Provide the [x, y] coordinate of the cell's center where the given text is located.  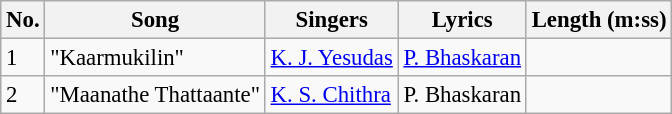
"Maanathe Thattaante" [155, 95]
K. J. Yesudas [332, 58]
Length (m:ss) [598, 20]
No. [23, 20]
Song [155, 20]
2 [23, 95]
Singers [332, 20]
1 [23, 58]
Lyrics [462, 20]
K. S. Chithra [332, 95]
"Kaarmukilin" [155, 58]
